Return the [x, y] coordinate for the center point of the cell that contains the specified text.  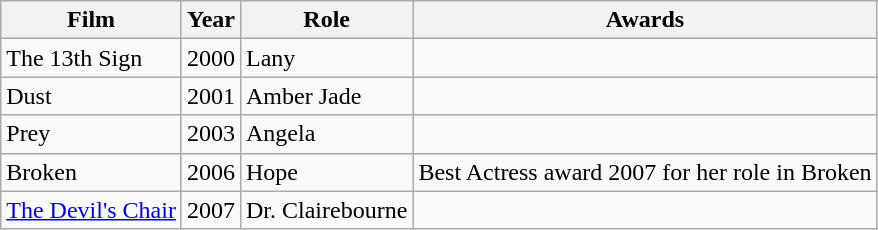
Best Actress award 2007 for her role in Broken [645, 172]
Hope [326, 172]
Dust [92, 96]
2006 [210, 172]
The Devil's Chair [92, 210]
Amber Jade [326, 96]
The 13th Sign [92, 58]
2000 [210, 58]
2003 [210, 134]
2007 [210, 210]
2001 [210, 96]
Year [210, 20]
Prey [92, 134]
Role [326, 20]
Angela [326, 134]
Awards [645, 20]
Dr. Clairebourne [326, 210]
Lany [326, 58]
Film [92, 20]
Broken [92, 172]
